Scan for the cell matching the given text and deliver its [x, y] coordinate at center. 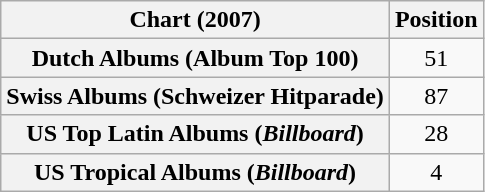
Dutch Albums (Album Top 100) [196, 58]
US Top Latin Albums (Billboard) [196, 134]
51 [436, 58]
Position [436, 20]
US Tropical Albums (Billboard) [196, 172]
87 [436, 96]
28 [436, 134]
Chart (2007) [196, 20]
4 [436, 172]
Swiss Albums (Schweizer Hitparade) [196, 96]
